Find where the given text appears and provide that cell's center as (x, y) coordinate. 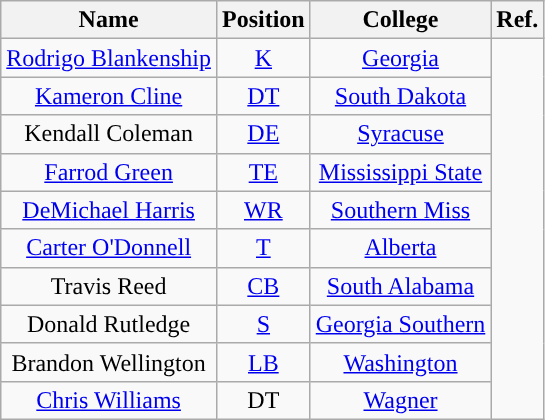
Donald Rutledge (109, 324)
Name (109, 20)
DeMichael Harris (109, 210)
LB (263, 362)
Farrod Green (109, 172)
CB (263, 286)
Kameron Cline (109, 96)
WR (263, 210)
College (400, 20)
Carter O'Donnell (109, 248)
Travis Reed (109, 286)
Wagner (400, 400)
Kendall Coleman (109, 134)
Position (263, 20)
TE (263, 172)
Southern Miss (400, 210)
S (263, 324)
Mississippi State (400, 172)
South Dakota (400, 96)
Ref. (518, 20)
K (263, 58)
Georgia Southern (400, 324)
Syracuse (400, 134)
Georgia (400, 58)
Chris Williams (109, 400)
South Alabama (400, 286)
Alberta (400, 248)
Rodrigo Blankenship (109, 58)
Washington (400, 362)
Brandon Wellington (109, 362)
T (263, 248)
DE (263, 134)
